Identify which cell holds the provided text, then report its (X, Y) central coordinate. 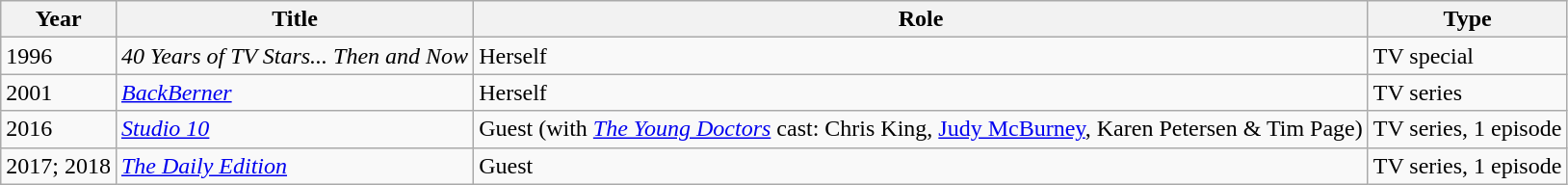
Year (59, 19)
Type (1468, 19)
Guest (921, 166)
2017; 2018 (59, 166)
2016 (59, 129)
BackBerner (295, 92)
TV special (1468, 56)
Guest (with The Young Doctors cast: Chris King, Judy McBurney, Karen Petersen & Tim Page) (921, 129)
Title (295, 19)
2001 (59, 92)
40 Years of TV Stars... Then and Now (295, 56)
1996 (59, 56)
Role (921, 19)
The Daily Edition (295, 166)
TV series (1468, 92)
Studio 10 (295, 129)
